Identify which cell holds the provided text, then report its [x, y] central coordinate. 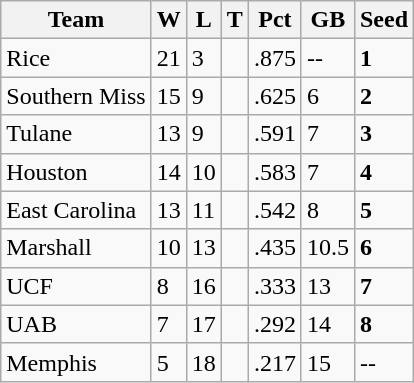
UAB [76, 324]
1 [384, 58]
Tulane [76, 134]
.333 [274, 286]
Team [76, 20]
L [204, 20]
.625 [274, 96]
Pct [274, 20]
Marshall [76, 248]
.217 [274, 362]
T [234, 20]
Southern Miss [76, 96]
Seed [384, 20]
10.5 [328, 248]
.542 [274, 210]
Rice [76, 58]
18 [204, 362]
GB [328, 20]
4 [384, 172]
Memphis [76, 362]
.435 [274, 248]
.591 [274, 134]
16 [204, 286]
W [168, 20]
Houston [76, 172]
East Carolina [76, 210]
.875 [274, 58]
21 [168, 58]
11 [204, 210]
.292 [274, 324]
17 [204, 324]
.583 [274, 172]
2 [384, 96]
UCF [76, 286]
